Scan for the cell matching the given text and deliver its [x, y] coordinate at center. 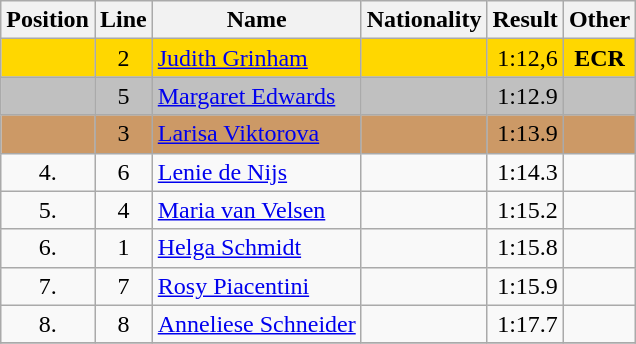
Nationality [424, 20]
6. [48, 248]
1:14.3 [525, 172]
1:12.9 [525, 96]
ECR [599, 58]
Margaret Edwards [256, 96]
6 [123, 172]
Maria van Velsen [256, 210]
8. [48, 324]
Rosy Piacentini [256, 286]
Line [123, 20]
1:15.9 [525, 286]
7. [48, 286]
5. [48, 210]
3 [123, 134]
1 [123, 248]
Result [525, 20]
5 [123, 96]
8 [123, 324]
Larisa Viktorova [256, 134]
2 [123, 58]
1:15.8 [525, 248]
4 [123, 210]
7 [123, 286]
Position [48, 20]
4. [48, 172]
Other [599, 20]
Judith Grinham [256, 58]
1:12,6 [525, 58]
Helga Schmidt [256, 248]
Name [256, 20]
Lenie de Nijs [256, 172]
1:17.7 [525, 324]
Anneliese Schneider [256, 324]
1:13.9 [525, 134]
1:15.2 [525, 210]
